Search for the cell housing the specified text and yield its [x, y] center coordinate. 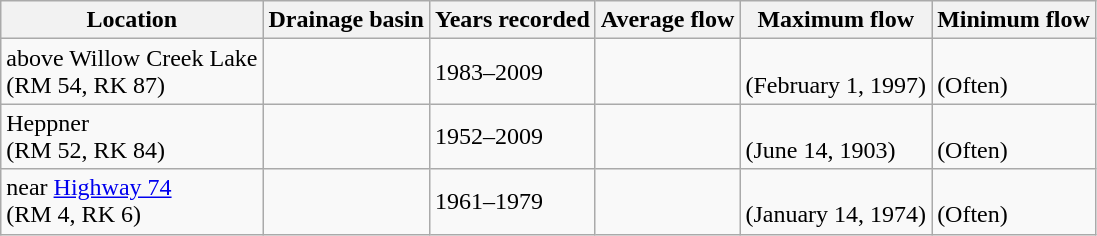
1952–2009 [512, 136]
Heppner(RM 52, RK 84) [132, 136]
(June 14, 1903) [836, 136]
Average flow [668, 20]
Location [132, 20]
Years recorded [512, 20]
Maximum flow [836, 20]
(January 14, 1974) [836, 202]
near Highway 74(RM 4, RK 6) [132, 202]
Minimum flow [1014, 20]
Drainage basin [346, 20]
1961–1979 [512, 202]
1983–2009 [512, 72]
above Willow Creek Lake(RM 54, RK 87) [132, 72]
(February 1, 1997) [836, 72]
